For the text-containing cell, return its midpoint in (x, y) coordinate format. 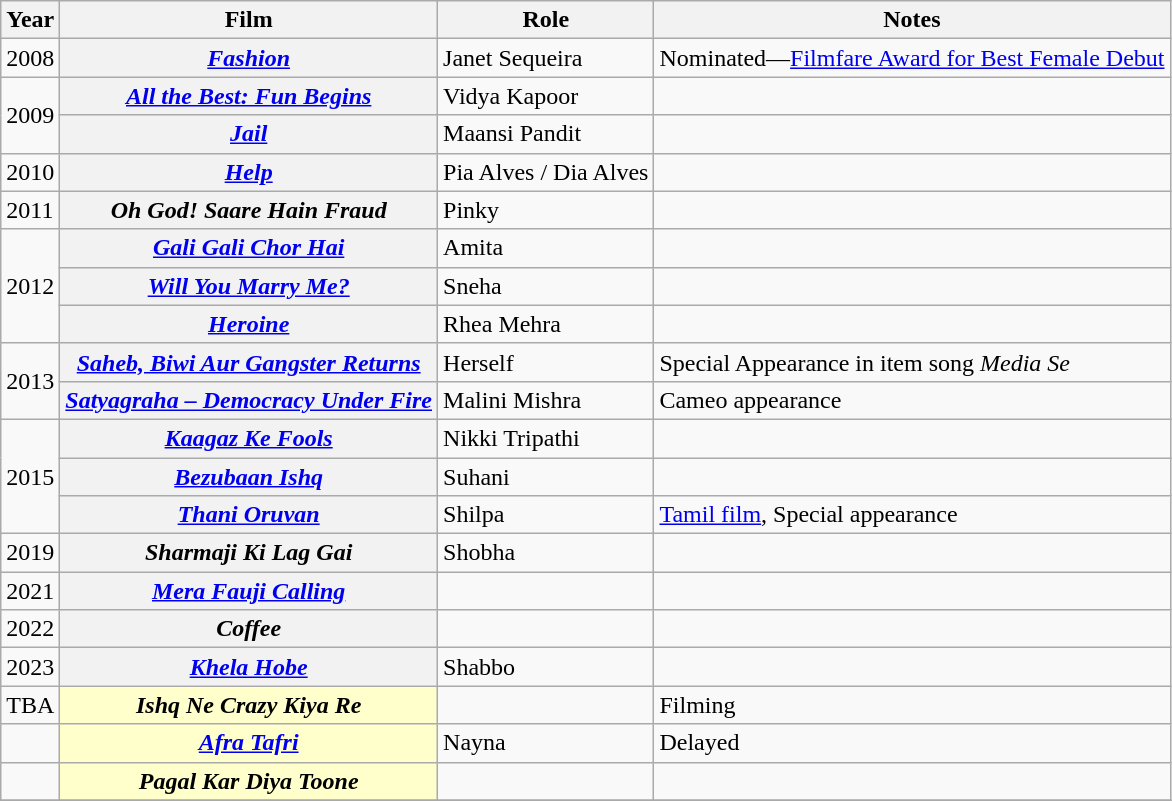
Suhani (546, 477)
Satyagraha – Democracy Under Fire (249, 400)
Role (546, 20)
Nikki Tripathi (546, 438)
Cameo appearance (912, 400)
Film (249, 20)
Filming (912, 705)
Oh God! Saare Hain Fraud (249, 210)
2009 (30, 115)
2011 (30, 210)
Afra Tafri (249, 743)
Sharmaji Ki Lag Gai (249, 553)
Nayna (546, 743)
Delayed (912, 743)
2015 (30, 476)
Mera Fauji Calling (249, 591)
Khela Hobe (249, 667)
2010 (30, 172)
2012 (30, 286)
Tamil film, Special appearance (912, 515)
Jail (249, 134)
TBA (30, 705)
Pagal Kar Diya Toone (249, 781)
Thani Oruvan (249, 515)
Special Appearance in item song Media Se (912, 362)
Saheb, Biwi Aur Gangster Returns (249, 362)
Coffee (249, 629)
Amita (546, 248)
Janet Sequeira (546, 58)
Pia Alves / Dia Alves (546, 172)
Nominated—Filmfare Award for Best Female Debut (912, 58)
Kaagaz Ke Fools (249, 438)
Malini Mishra (546, 400)
2021 (30, 591)
Ishq Ne Crazy Kiya Re (249, 705)
2023 (30, 667)
Year (30, 20)
Herself (546, 362)
Rhea Mehra (546, 324)
Shilpa (546, 515)
2022 (30, 629)
Shabbo (546, 667)
Pinky (546, 210)
Help (249, 172)
2008 (30, 58)
Gali Gali Chor Hai (249, 248)
Will You Marry Me? (249, 286)
Vidya Kapoor (546, 96)
2019 (30, 553)
2013 (30, 381)
Maansi Pandit (546, 134)
Fashion (249, 58)
Shobha (546, 553)
Sneha (546, 286)
All the Best: Fun Begins (249, 96)
Bezubaan Ishq (249, 477)
Heroine (249, 324)
Notes (912, 20)
